From the cell containing the given text, extract its center point as [X, Y] coordinate. 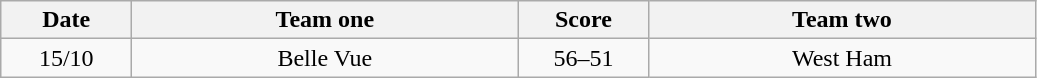
15/10 [66, 58]
Belle Vue [325, 58]
Team one [325, 20]
Team two [842, 20]
56–51 [584, 58]
Date [66, 20]
Score [584, 20]
West Ham [842, 58]
